Detect which cell encompasses the target text, then output its (x, y) center coordinate. 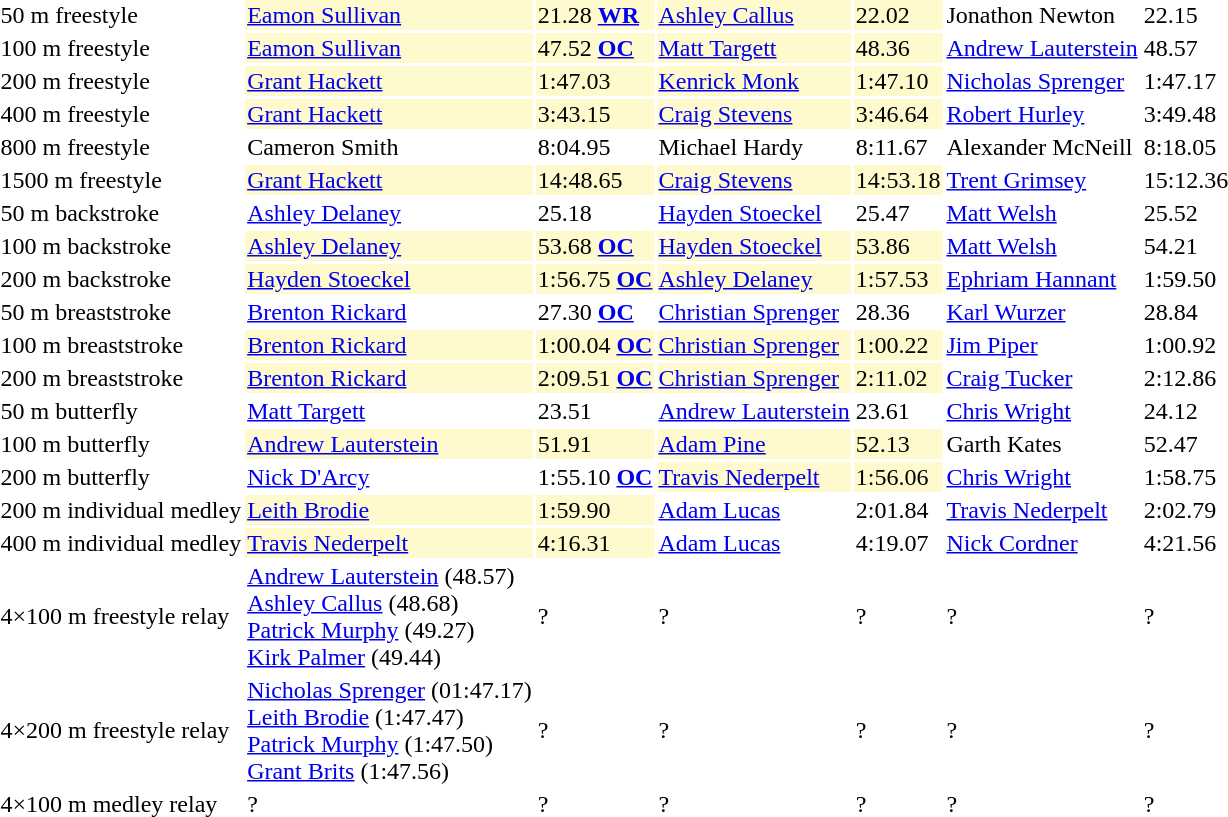
Nicholas Sprenger (1042, 81)
Cameron Smith (390, 147)
Trent Grimsey (1042, 180)
1:59.90 (595, 510)
2:11.02 (898, 378)
3:43.15 (595, 114)
Garth Kates (1042, 444)
53.86 (898, 246)
21.28 WR (595, 15)
Karl Wurzer (1042, 312)
Michael Hardy (754, 147)
1:47.10 (898, 81)
23.61 (898, 411)
8:04.95 (595, 147)
1:00.22 (898, 345)
8:11.67 (898, 147)
48.36 (898, 48)
Robert Hurley (1042, 114)
14:53.18 (898, 180)
Nick D'Arcy (390, 477)
2:01.84 (898, 510)
14:48.65 (595, 180)
Leith Brodie (390, 510)
1:56.75 OC (595, 279)
Jim Piper (1042, 345)
53.68 OC (595, 246)
4:19.07 (898, 543)
27.30 OC (595, 312)
2:09.51 OC (595, 378)
28.36 (898, 312)
25.18 (595, 213)
Ashley Callus (754, 15)
1:56.06 (898, 477)
Andrew Lauterstein (48.57)Ashley Callus (48.68)Patrick Murphy (49.27)Kirk Palmer (49.44) (390, 616)
1:47.03 (595, 81)
Craig Tucker (1042, 378)
Kenrick Monk (754, 81)
25.47 (898, 213)
22.02 (898, 15)
Nick Cordner (1042, 543)
51.91 (595, 444)
4:16.31 (595, 543)
1:00.04 OC (595, 345)
Alexander McNeill (1042, 147)
Jonathon Newton (1042, 15)
1:55.10 OC (595, 477)
Adam Pine (754, 444)
3:46.64 (898, 114)
Ephriam Hannant (1042, 279)
47.52 OC (595, 48)
23.51 (595, 411)
Nicholas Sprenger (01:47.17)Leith Brodie (1:47.47)Patrick Murphy (1:47.50)Grant Brits (1:47.56) (390, 730)
1:57.53 (898, 279)
52.13 (898, 444)
